Determine the [X, Y] coordinate at the center of the cell enclosing the given text.  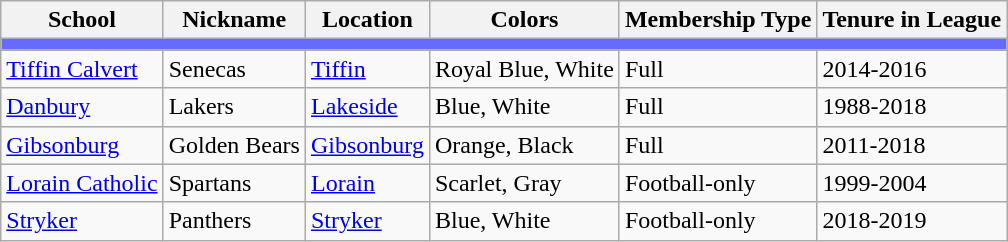
Lakers [234, 107]
Tiffin [367, 69]
Scarlet, Gray [524, 183]
Lakeside [367, 107]
2018-2019 [912, 221]
Membership Type [718, 20]
Royal Blue, White [524, 69]
Location [367, 20]
Danbury [82, 107]
1988-2018 [912, 107]
Orange, Black [524, 145]
Tiffin Calvert [82, 69]
2011-2018 [912, 145]
School [82, 20]
Lorain [367, 183]
Golden Bears [234, 145]
Nickname [234, 20]
Lorain Catholic [82, 183]
Senecas [234, 69]
Spartans [234, 183]
1999-2004 [912, 183]
Tenure in League [912, 20]
Colors [524, 20]
2014-2016 [912, 69]
Panthers [234, 221]
